Scan for the cell matching the given text and deliver its (x, y) coordinate at center. 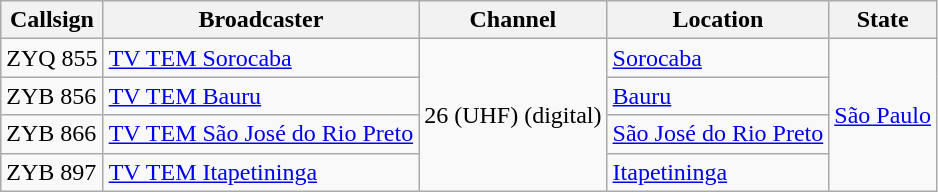
TV TEM São José do Rio Preto (261, 134)
Itapetininga (718, 172)
São José do Rio Preto (718, 134)
Callsign (52, 20)
26 (UHF) (digital) (513, 115)
ZYB 897 (52, 172)
TV TEM Itapetininga (261, 172)
State (883, 20)
TV TEM Bauru (261, 96)
ZYQ 855 (52, 58)
Location (718, 20)
TV TEM Sorocaba (261, 58)
ZYB 856 (52, 96)
São Paulo (883, 115)
Sorocaba (718, 58)
Channel (513, 20)
ZYB 866 (52, 134)
Bauru (718, 96)
Broadcaster (261, 20)
